Output the (X, Y) coordinate of the center of the cell containing the given text.  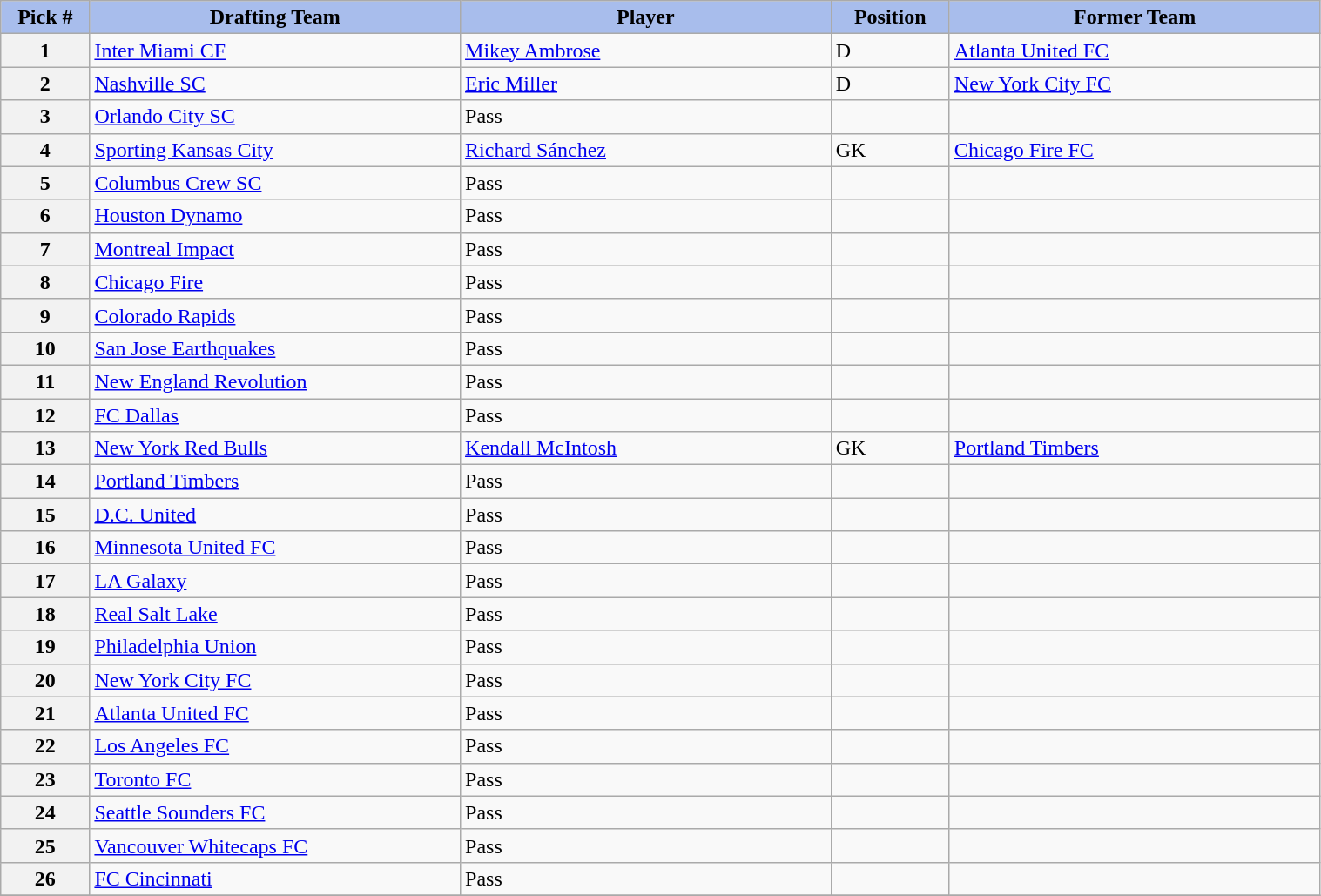
San Jose Earthquakes (275, 348)
Sporting Kansas City (275, 150)
Pick # (45, 17)
Philadelphia Union (275, 647)
Toronto FC (275, 779)
Seattle Sounders FC (275, 812)
New England Revolution (275, 381)
26 (45, 879)
14 (45, 482)
2 (45, 84)
Nashville SC (275, 84)
Real Salt Lake (275, 614)
Chicago Fire (275, 282)
Richard Sánchez (646, 150)
4 (45, 150)
3 (45, 117)
21 (45, 713)
Former Team (1135, 17)
Position (890, 17)
8 (45, 282)
Drafting Team (275, 17)
18 (45, 614)
Inter Miami CF (275, 51)
Mikey Ambrose (646, 51)
Columbus Crew SC (275, 183)
5 (45, 183)
10 (45, 348)
LA Galaxy (275, 581)
25 (45, 845)
Los Angeles FC (275, 746)
Houston Dynamo (275, 216)
12 (45, 415)
23 (45, 779)
FC Cincinnati (275, 879)
Minnesota United FC (275, 548)
24 (45, 812)
6 (45, 216)
20 (45, 680)
Orlando City SC (275, 117)
22 (45, 746)
D.C. United (275, 515)
New York Red Bulls (275, 448)
15 (45, 515)
Colorado Rapids (275, 315)
Chicago Fire FC (1135, 150)
Eric Miller (646, 84)
Player (646, 17)
7 (45, 249)
FC Dallas (275, 415)
17 (45, 581)
16 (45, 548)
11 (45, 381)
1 (45, 51)
13 (45, 448)
Vancouver Whitecaps FC (275, 845)
Montreal Impact (275, 249)
Kendall McIntosh (646, 448)
9 (45, 315)
19 (45, 647)
